Locate the cell with the specified text and output its [X, Y] center coordinate. 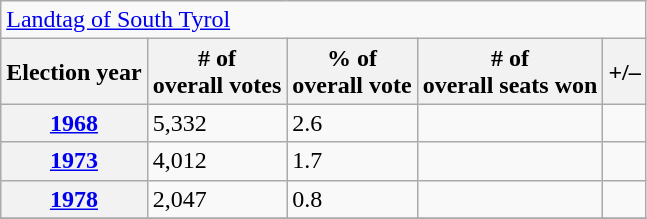
2,047 [217, 199]
1968 [74, 123]
Election year [74, 72]
% ofoverall vote [352, 72]
# ofoverall seats won [510, 72]
1978 [74, 199]
# ofoverall votes [217, 72]
5,332 [217, 123]
0.8 [352, 199]
+/– [624, 72]
1973 [74, 161]
1.7 [352, 161]
4,012 [217, 161]
Landtag of South Tyrol [324, 20]
2.6 [352, 123]
